Locate the cell with the specified text and output its [x, y] center coordinate. 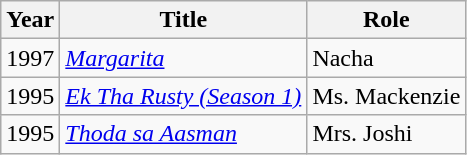
Ek Tha Rusty (Season 1) [184, 96]
Title [184, 20]
Year [30, 20]
Mrs. Joshi [386, 134]
Role [386, 20]
Ms. Mackenzie [386, 96]
Margarita [184, 58]
Nacha [386, 58]
Thoda sa Aasman [184, 134]
1997 [30, 58]
